Detect which cell encompasses the target text, then output its [X, Y] center coordinate. 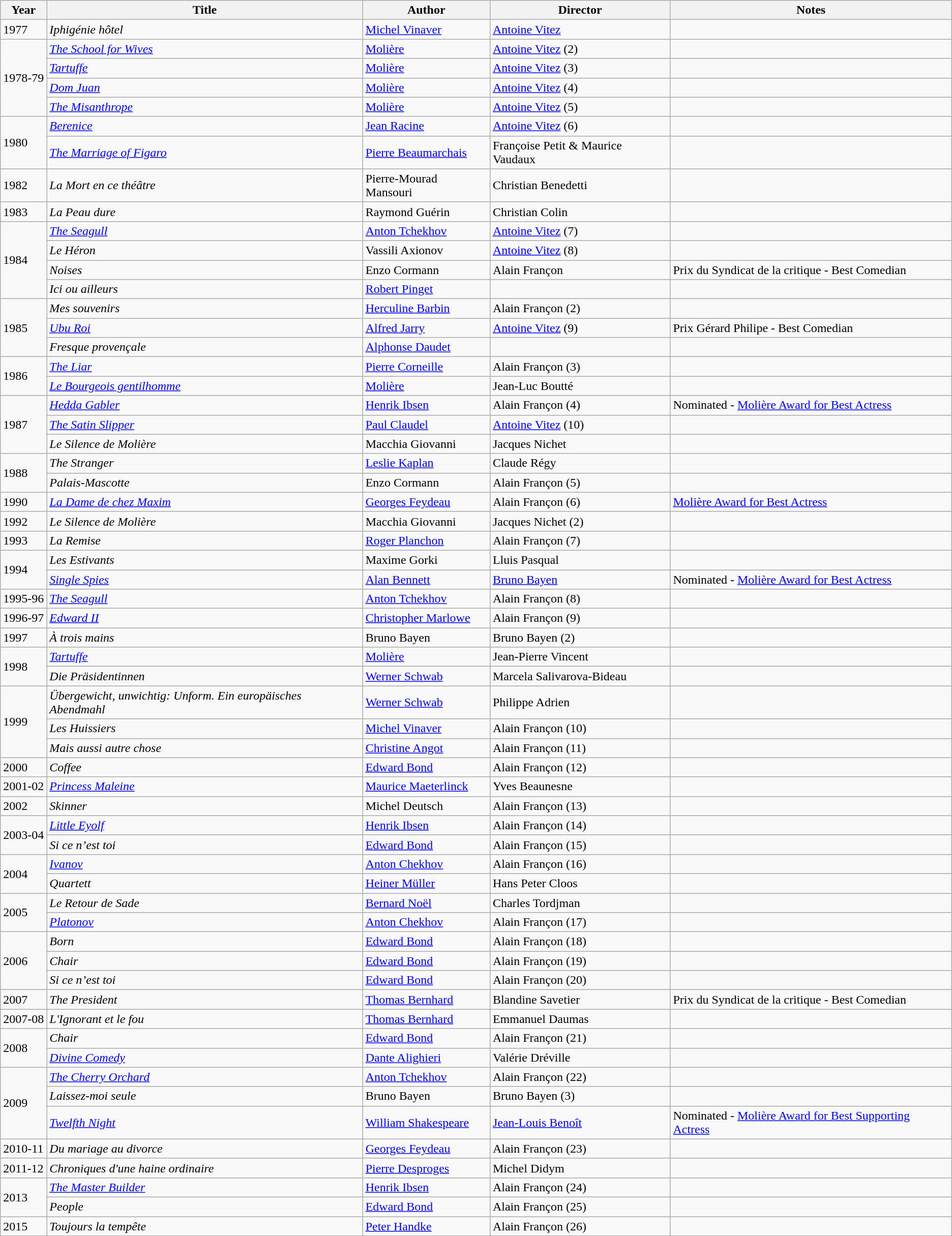
The Stranger [204, 463]
1993 [23, 540]
Alain Françon (4) [580, 405]
Molière Award for Best Actress [811, 502]
Jean-Luc Boutté [580, 386]
À trois mains [204, 638]
Alfred Jarry [426, 328]
Alain Françon (19) [580, 961]
Alain Françon (2) [580, 309]
Born [204, 942]
Alain Françon (3) [580, 367]
Die Präsidentinnen [204, 676]
1995-96 [23, 599]
Lluis Pasqual [580, 560]
Laissez-moi seule [204, 1096]
Bruno Bayen (2) [580, 638]
Alphonse Daudet [426, 347]
Antoine Vitez (6) [580, 126]
Heiner Müller [426, 883]
L'Ignorant et le fou [204, 1019]
1977 [23, 29]
Charles Tordjman [580, 902]
La Mort en ce théâtre [204, 185]
Pierre-Mourad Mansouri [426, 185]
Alain Françon (5) [580, 483]
The Satin Slipper [204, 425]
2013 [23, 1197]
Antoine Vitez (7) [580, 231]
La Peau dure [204, 212]
Alain Françon (20) [580, 980]
Raymond Guérin [426, 212]
Valérie Dréville [580, 1058]
Maurice Maeterlinck [426, 787]
Herculine Barbin [426, 309]
Jean-Louis Benoît [580, 1123]
2015 [23, 1226]
1984 [23, 260]
The Misanthrope [204, 107]
Blandine Savetier [580, 1000]
La Dame de chez Maxim [204, 502]
Paul Claudel [426, 425]
Prix Gérard Philipe - Best Comedian [811, 328]
Les Estivants [204, 560]
Roger Planchon [426, 540]
Pierre Desproges [426, 1168]
Twelfth Night [204, 1123]
2010-11 [23, 1149]
Alain Françon (10) [580, 729]
Mes souvenirs [204, 309]
Antoine Vitez (8) [580, 250]
Yves Beaunesne [580, 787]
Peter Handke [426, 1226]
Leslie Kaplan [426, 463]
2002 [23, 806]
1990 [23, 502]
1986 [23, 376]
Ici ou ailleurs [204, 289]
Antoine Vitez (2) [580, 49]
William Shakespeare [426, 1123]
Le Héron [204, 250]
The Master Builder [204, 1187]
Nominated - Molière Award for Best Supporting Actress [811, 1123]
2000 [23, 767]
Alain Françon (14) [580, 825]
Year [23, 10]
The Marriage of Figaro [204, 153]
Christine Angot [426, 748]
Alain Françon (6) [580, 502]
Claude Régy [580, 463]
Chroniques d'une haine ordinaire [204, 1168]
1992 [23, 521]
Jean-Pierre Vincent [580, 657]
Alain Françon (25) [580, 1207]
1982 [23, 185]
Jacques Nichet [580, 444]
Alain Françon (16) [580, 864]
Alain Françon (13) [580, 806]
Alain Françon (22) [580, 1077]
1980 [23, 142]
Platonov [204, 922]
Alain Françon (12) [580, 767]
Divine Comedy [204, 1058]
Alain Françon (24) [580, 1187]
Jean Racine [426, 126]
Pierre Corneille [426, 367]
2001-02 [23, 787]
Palais-Mascotte [204, 483]
Philippe Adrien [580, 703]
Alain Françon (8) [580, 599]
The President [204, 1000]
Bruno Bayen (3) [580, 1096]
Hedda Gabler [204, 405]
Fresque provençale [204, 347]
Little Eyolf [204, 825]
1988 [23, 473]
The Liar [204, 367]
1983 [23, 212]
2005 [23, 912]
Les Huissiers [204, 729]
2007-08 [23, 1019]
2006 [23, 961]
Alan Bennett [426, 579]
Françoise Petit & Maurice Vaudaux [580, 153]
Vassili Axionov [426, 250]
1997 [23, 638]
Ivanov [204, 864]
Dante Alighieri [426, 1058]
Übergewicht, unwichtig: Unform. Ein europäisches Abendmahl [204, 703]
Ubu Roi [204, 328]
Alain Françon [580, 270]
Antoine Vitez (5) [580, 107]
Antoine Vitez (9) [580, 328]
Director [580, 10]
Antoine Vitez [580, 29]
Skinner [204, 806]
The School for Wives [204, 49]
Du mariage au divorce [204, 1149]
Notes [811, 10]
2003-04 [23, 835]
Christian Benedetti [580, 185]
Christian Colin [580, 212]
Author [426, 10]
Alain Françon (18) [580, 942]
Jacques Nichet (2) [580, 521]
Noises [204, 270]
2004 [23, 873]
Michel Didym [580, 1168]
La Remise [204, 540]
Quartett [204, 883]
Bernard Noël [426, 902]
Le Retour de Sade [204, 902]
Single Spies [204, 579]
Iphigénie hôtel [204, 29]
1978-79 [23, 78]
Title [204, 10]
Berenice [204, 126]
Alain Françon (15) [580, 845]
1998 [23, 667]
Alain Françon (9) [580, 618]
Pierre Beaumarchais [426, 153]
Marcela Salivarova-Bideau [580, 676]
Emmanuel Daumas [580, 1019]
2007 [23, 1000]
Alain Françon (17) [580, 922]
Alain Françon (11) [580, 748]
Toujours la tempête [204, 1226]
Edward II [204, 618]
Christopher Marlowe [426, 618]
1994 [23, 569]
2008 [23, 1048]
Coffee [204, 767]
Antoine Vitez (4) [580, 87]
Alain Françon (7) [580, 540]
Dom Juan [204, 87]
Alain Françon (23) [580, 1149]
Hans Peter Cloos [580, 883]
Le Bourgeois gentilhomme [204, 386]
1985 [23, 328]
1999 [23, 722]
Antoine Vitez (3) [580, 68]
Alain Françon (26) [580, 1226]
Antoine Vitez (10) [580, 425]
1996-97 [23, 618]
Princess Maleine [204, 787]
Mais aussi autre chose [204, 748]
2011-12 [23, 1168]
People [204, 1207]
Michel Deutsch [426, 806]
The Cherry Orchard [204, 1077]
Maxime Gorki [426, 560]
2009 [23, 1103]
Robert Pinget [426, 289]
1987 [23, 425]
Alain Françon (21) [580, 1038]
